Provide the [X, Y] coordinate of the cell's center where the given text is located.  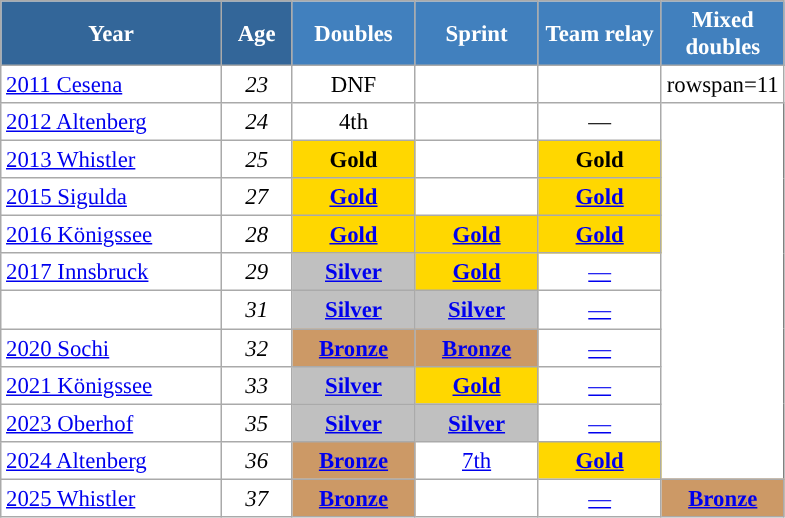
Year [112, 34]
2016 Königssee [112, 235]
2025 Whistler [112, 498]
2023 Oberhof [112, 423]
Sprint [476, 34]
Doubles [354, 34]
23 [256, 85]
28 [256, 235]
32 [256, 348]
4th [354, 122]
31 [256, 310]
DNF [354, 85]
Mixed doubles [722, 34]
2020 Sochi [112, 348]
24 [256, 122]
7th [476, 460]
29 [256, 273]
36 [256, 460]
2013 Whistler [112, 160]
37 [256, 498]
Age [256, 34]
rowspan=11 [722, 85]
25 [256, 160]
27 [256, 197]
2024 Altenberg [112, 460]
35 [256, 423]
2012 Altenberg [112, 122]
Team relay [600, 34]
33 [256, 385]
2015 Sigulda [112, 197]
2017 Innsbruck [112, 273]
2021 Königssee [112, 385]
2011 Cesena [112, 85]
